Identify which cell holds the provided text, then report its [X, Y] central coordinate. 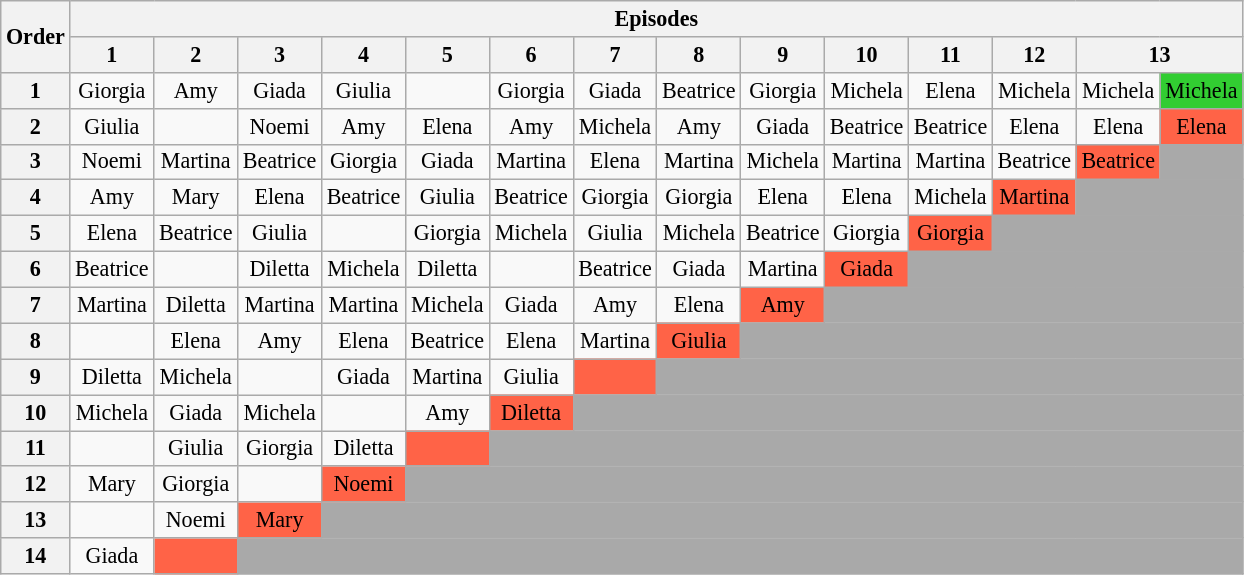
14 [36, 556]
Order [36, 36]
Episodes [656, 18]
